Pinpoint the cell where the given text exists, returning its (X, Y) midpoint coordinate. 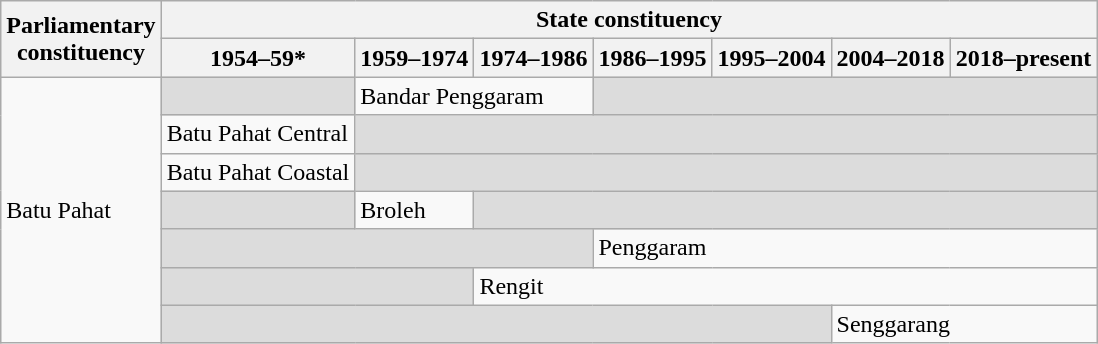
Rengit (786, 286)
Penggaram (845, 248)
Bandar Penggaram (474, 96)
1995–2004 (772, 58)
1986–1995 (652, 58)
State constituency (629, 20)
Parliamentaryconstituency (81, 39)
Senggarang (964, 324)
2018–present (1024, 58)
Batu Pahat Coastal (258, 172)
Batu Pahat Central (258, 134)
1954–59* (258, 58)
1974–1986 (534, 58)
1959–1974 (414, 58)
Batu Pahat (81, 210)
2004–2018 (890, 58)
Broleh (414, 210)
